Search for the cell housing the specified text and yield its (x, y) center coordinate. 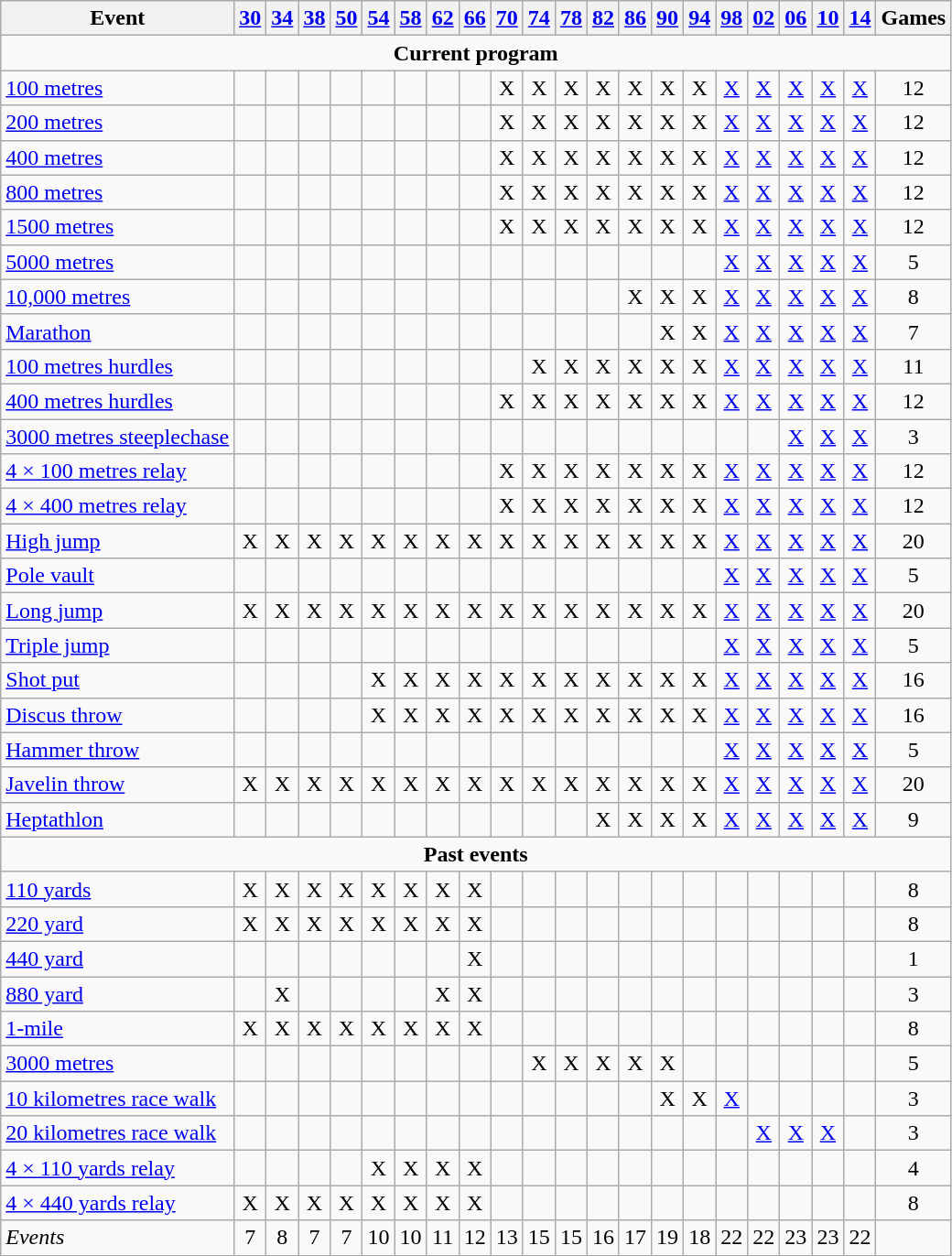
3000 metres steeplechase (117, 437)
30 (251, 18)
4 × 440 yards relay (117, 1203)
Javelin throw (117, 785)
Event (117, 18)
4 (914, 1168)
440 yard (117, 958)
Long jump (117, 611)
58 (410, 18)
62 (443, 18)
High jump (117, 541)
220 yard (117, 924)
1 (914, 958)
4 × 110 yards relay (117, 1168)
880 yard (117, 993)
Games (914, 18)
74 (538, 18)
4 × 400 metres relay (117, 506)
Shot put (117, 680)
Discus throw (117, 715)
82 (602, 18)
78 (571, 18)
1-mile (117, 1029)
Events (117, 1238)
06 (796, 18)
50 (346, 18)
14 (860, 18)
19 (668, 1238)
Hammer throw (117, 750)
9 (914, 819)
800 metres (117, 192)
10,000 metres (117, 297)
Heptathlon (117, 819)
100 metres (117, 88)
Past events (476, 854)
Triple jump (117, 645)
10 kilometres race walk (117, 1099)
400 metres hurdles (117, 401)
90 (668, 18)
18 (699, 1238)
100 metres hurdles (117, 366)
Pole vault (117, 576)
4 × 100 metres relay (117, 471)
66 (474, 18)
98 (732, 18)
1500 metres (117, 227)
54 (379, 18)
38 (315, 18)
17 (635, 1238)
34 (282, 18)
20 kilometres race walk (117, 1133)
3000 metres (117, 1064)
02 (763, 18)
110 yards (117, 889)
5000 metres (117, 262)
Marathon (117, 331)
86 (635, 18)
Current program (476, 53)
70 (507, 18)
94 (699, 18)
13 (507, 1238)
400 metres (117, 157)
200 metres (117, 123)
